Capture the cell that displays the provided text and extract its (x, y) central coordinate. 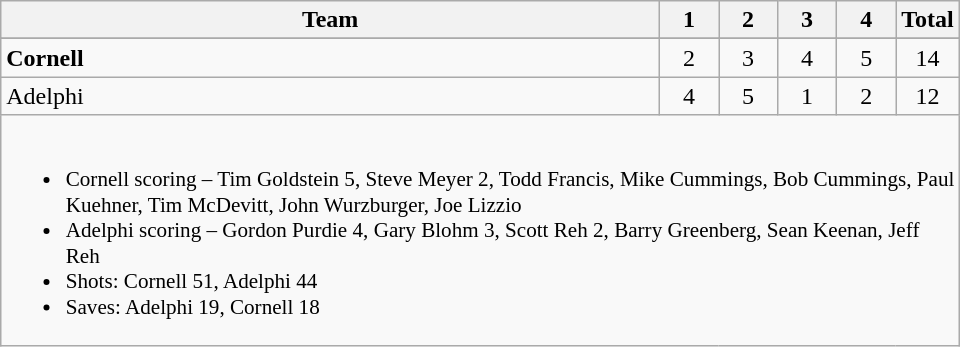
14 (928, 58)
Adelphi (330, 96)
Total (928, 20)
Cornell (330, 58)
Team (330, 20)
12 (928, 96)
